Return [x, y] of the center of cell containing provided text 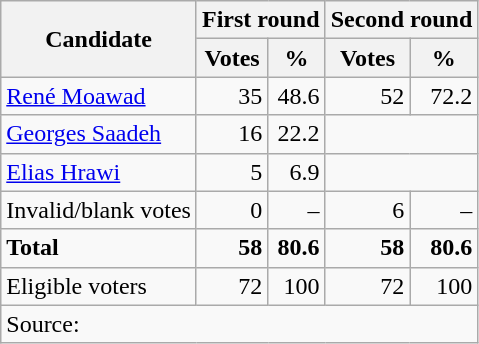
16 [232, 134]
5 [232, 172]
22.2 [296, 134]
Eligible voters [99, 286]
René Moawad [99, 96]
35 [232, 96]
6 [368, 210]
Total [99, 248]
Georges Saadeh [99, 134]
52 [368, 96]
First round [260, 20]
48.6 [296, 96]
Candidate [99, 39]
Source: [240, 324]
Second round [402, 20]
Invalid/blank votes [99, 210]
Elias Hrawi [99, 172]
0 [232, 210]
6.9 [296, 172]
72.2 [444, 96]
